Locate the cell with the specified text and output its [x, y] center coordinate. 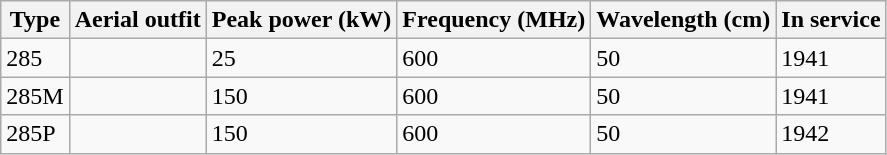
285M [35, 96]
285P [35, 134]
Wavelength (cm) [684, 20]
1942 [831, 134]
Peak power (kW) [302, 20]
Aerial outfit [138, 20]
In service [831, 20]
Type [35, 20]
25 [302, 58]
285 [35, 58]
Frequency (MHz) [494, 20]
